Output the (x, y) coordinate of the center of the cell containing the given text.  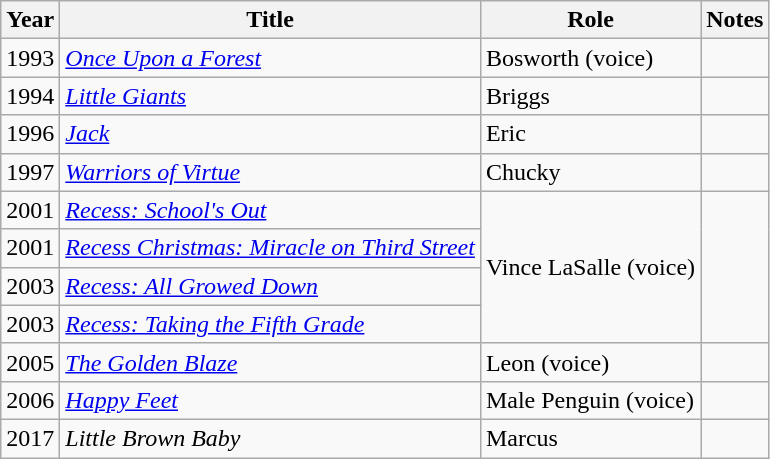
1996 (30, 134)
Title (270, 20)
Briggs (590, 96)
Warriors of Virtue (270, 172)
Marcus (590, 438)
Recess: Taking the Fifth Grade (270, 324)
The Golden Blaze (270, 362)
Jack (270, 134)
1993 (30, 58)
Year (30, 20)
Vince LaSalle (voice) (590, 267)
Eric (590, 134)
2006 (30, 400)
Happy Feet (270, 400)
Recess: School's Out (270, 210)
Chucky (590, 172)
Male Penguin (voice) (590, 400)
Role (590, 20)
Notes (735, 20)
1994 (30, 96)
2005 (30, 362)
1997 (30, 172)
Once Upon a Forest (270, 58)
Recess Christmas: Miracle on Third Street (270, 248)
Little Brown Baby (270, 438)
Little Giants (270, 96)
Bosworth (voice) (590, 58)
2017 (30, 438)
Leon (voice) (590, 362)
Recess: All Growed Down (270, 286)
